Determine the [X, Y] coordinate at the center of the cell enclosing the given text.  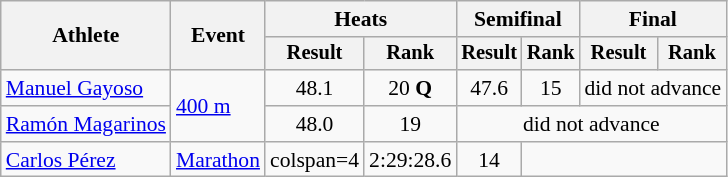
19 [410, 124]
48.1 [314, 88]
Ramón Magarinos [86, 124]
Final [652, 19]
Heats [360, 19]
48.0 [314, 124]
Semifinal [518, 19]
15 [551, 88]
Event [218, 36]
Athlete [86, 36]
Manuel Gayoso [86, 88]
47.6 [489, 88]
400 m [218, 106]
20 Q [410, 88]
